Detect which cell encompasses the target text, then output its [x, y] center coordinate. 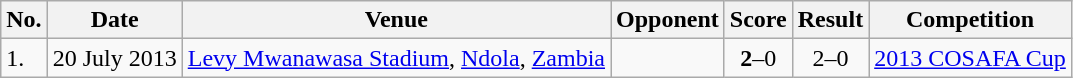
Levy Mwanawasa Stadium, Ndola, Zambia [396, 58]
No. [24, 20]
Venue [396, 20]
Competition [970, 20]
Score [758, 20]
1. [24, 58]
Result [830, 20]
20 July 2013 [114, 58]
Date [114, 20]
2013 COSAFA Cup [970, 58]
Opponent [668, 20]
